Provide the [x, y] coordinate of the cell's center where the given text is located.  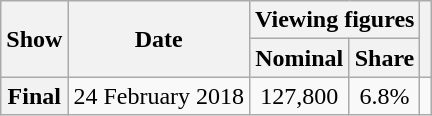
Viewing figures [335, 20]
Final [34, 96]
Share [384, 58]
127,800 [300, 96]
24 February 2018 [159, 96]
6.8% [384, 96]
Show [34, 39]
Date [159, 39]
Nominal [300, 58]
